Scan for the cell matching the given text and deliver its [x, y] coordinate at center. 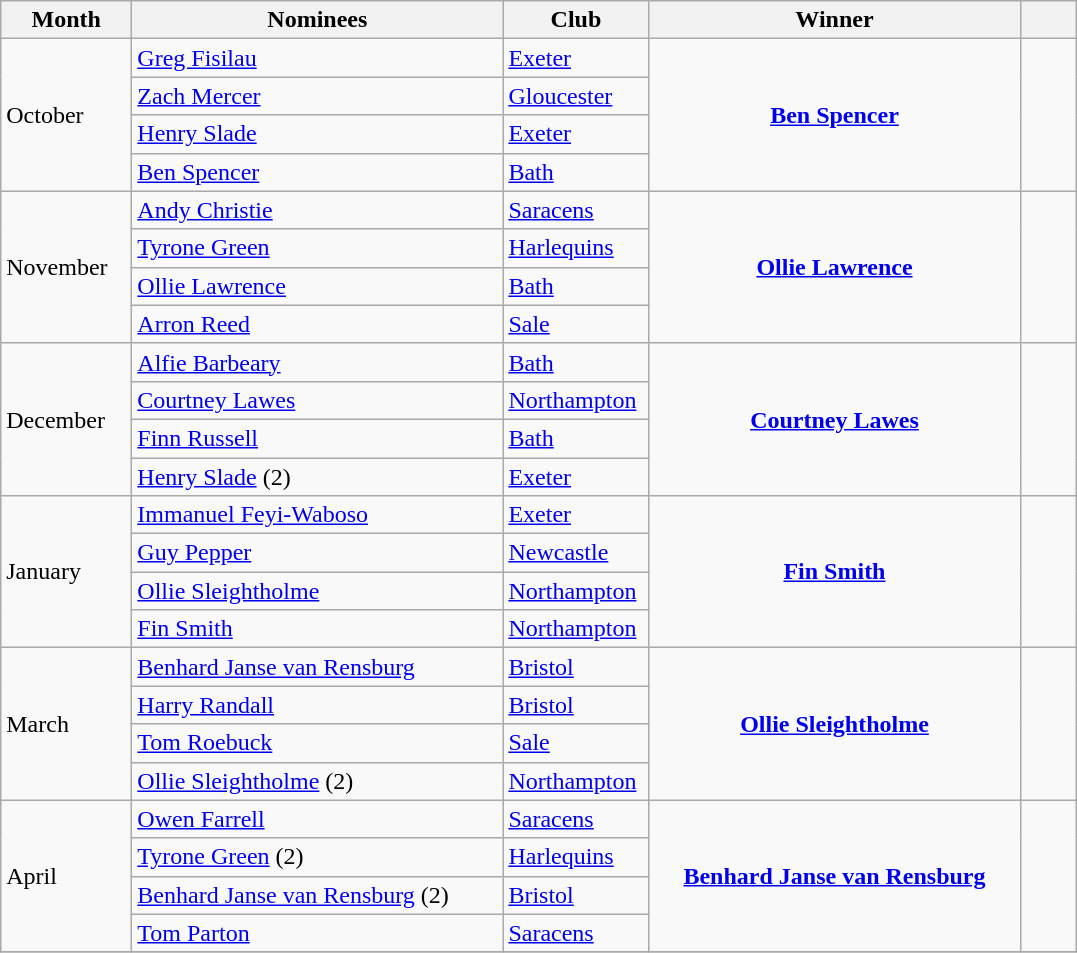
Month [66, 20]
Winner [834, 20]
November [66, 267]
Zach Mercer [318, 96]
Tom Parton [318, 933]
January [66, 572]
December [66, 419]
Nominees [318, 20]
Tyrone Green (2) [318, 857]
Guy Pepper [318, 553]
April [66, 876]
October [66, 115]
Arron Reed [318, 324]
Newcastle [576, 553]
Henry Slade (2) [318, 477]
Owen Farrell [318, 819]
Harry Randall [318, 705]
Andy Christie [318, 210]
Ollie Sleightholme (2) [318, 781]
Greg Fisilau [318, 58]
Gloucester [576, 96]
Club [576, 20]
Finn Russell [318, 438]
Alfie Barbeary [318, 362]
Tom Roebuck [318, 743]
Tyrone Green [318, 248]
Immanuel Feyi-Waboso [318, 515]
March [66, 724]
Benhard Janse van Rensburg (2) [318, 895]
Henry Slade [318, 134]
